Identify which cell holds the provided text, then report its (x, y) central coordinate. 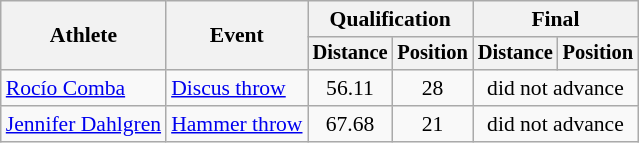
Discus throw (236, 88)
56.11 (350, 88)
28 (432, 88)
Final (556, 19)
Qualification (390, 19)
67.68 (350, 124)
Athlete (84, 36)
Hammer throw (236, 124)
Jennifer Dahlgren (84, 124)
21 (432, 124)
Rocío Comba (84, 88)
Event (236, 36)
